Locate the cell with the specified text and output its [X, Y] center coordinate. 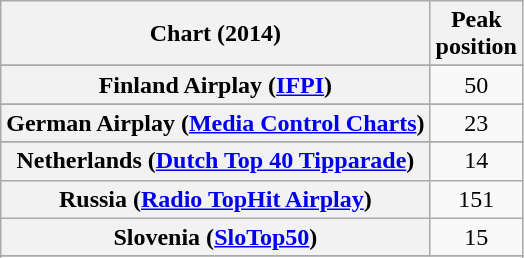
23 [476, 123]
Chart (2014) [216, 34]
151 [476, 199]
Russia (Radio TopHit Airplay) [216, 199]
Finland Airplay (IFPI) [216, 85]
Peakposition [476, 34]
14 [476, 161]
Netherlands (Dutch Top 40 Tipparade) [216, 161]
50 [476, 85]
German Airplay (Media Control Charts) [216, 123]
Slovenia (SloTop50) [216, 237]
15 [476, 237]
